Output the (x, y) coordinate of the center of the cell containing the given text.  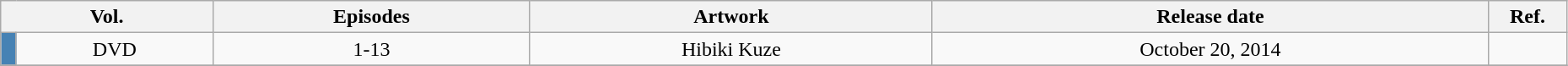
Episodes (371, 17)
1-13 (371, 49)
DVD (115, 49)
Ref. (1528, 17)
Vol. (107, 17)
October 20, 2014 (1210, 49)
Release date (1210, 17)
Hibiki Kuze (730, 49)
Artwork (730, 17)
